Search for the cell housing the specified text and yield its (x, y) center coordinate. 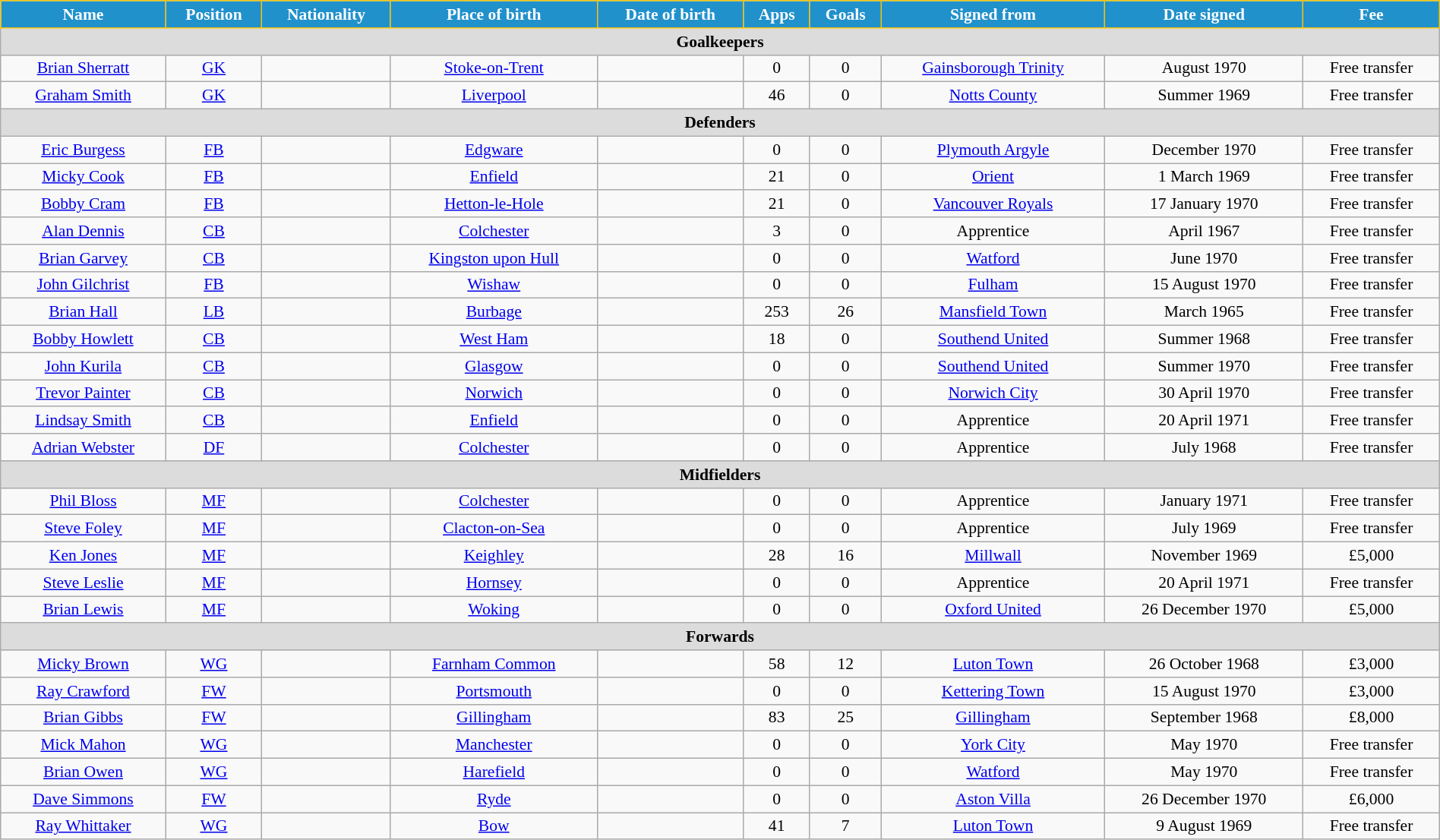
Gainsborough Trinity (993, 68)
Hornsey (494, 583)
Portsmouth (494, 691)
Ken Jones (84, 556)
Micky Brown (84, 664)
253 (776, 312)
26 October 1968 (1205, 664)
September 1968 (1205, 718)
Fulham (993, 285)
£8,000 (1372, 718)
46 (776, 96)
Edgware (494, 150)
Summer 1970 (1205, 366)
16 (845, 556)
August 1970 (1205, 68)
Place of birth (494, 14)
Woking (494, 610)
Brian Sherratt (84, 68)
Graham Smith (84, 96)
Goalkeepers (720, 42)
Orient (993, 177)
Mick Mahon (84, 745)
Ray Crawford (84, 691)
John Kurila (84, 366)
Ryde (494, 799)
January 1971 (1205, 501)
Date of birth (670, 14)
£6,000 (1372, 799)
John Gilchrist (84, 285)
12 (845, 664)
Summer 1969 (1205, 96)
41 (776, 826)
LB (213, 312)
Bobby Howlett (84, 339)
Burbage (494, 312)
26 (845, 312)
November 1969 (1205, 556)
Brian Owen (84, 772)
Bow (494, 826)
3 (776, 231)
28 (776, 556)
Oxford United (993, 610)
March 1965 (1205, 312)
Norwich (494, 393)
83 (776, 718)
25 (845, 718)
Trevor Painter (84, 393)
West Ham (494, 339)
Defenders (720, 123)
December 1970 (1205, 150)
18 (776, 339)
Hetton-le-Hole (494, 204)
9 August 1969 (1205, 826)
Midfielders (720, 475)
Lindsay Smith (84, 421)
Dave Simmons (84, 799)
Ray Whittaker (84, 826)
Bobby Cram (84, 204)
Signed from (993, 14)
Adrian Webster (84, 447)
Stoke-on-Trent (494, 68)
Wishaw (494, 285)
Millwall (993, 556)
DF (213, 447)
Brian Gibbs (84, 718)
1 March 1969 (1205, 177)
Harefield (494, 772)
Keighley (494, 556)
17 January 1970 (1205, 204)
Position (213, 14)
Brian Hall (84, 312)
July 1968 (1205, 447)
York City (993, 745)
Liverpool (494, 96)
Alan Dennis (84, 231)
Micky Cook (84, 177)
Aston Villa (993, 799)
Date signed (1205, 14)
Steve Foley (84, 529)
Norwich City (993, 393)
7 (845, 826)
Steve Leslie (84, 583)
Name (84, 14)
Kingston upon Hull (494, 258)
Kettering Town (993, 691)
Brian Garvey (84, 258)
Nationality (327, 14)
Mansfield Town (993, 312)
Manchester (494, 745)
Glasgow (494, 366)
Fee (1372, 14)
July 1969 (1205, 529)
Brian Lewis (84, 610)
June 1970 (1205, 258)
Plymouth Argyle (993, 150)
Vancouver Royals (993, 204)
58 (776, 664)
Clacton-on-Sea (494, 529)
April 1967 (1205, 231)
Notts County (993, 96)
30 April 1970 (1205, 393)
Goals (845, 14)
Farnham Common (494, 664)
Forwards (720, 637)
Eric Burgess (84, 150)
Apps (776, 14)
Phil Bloss (84, 501)
Summer 1968 (1205, 339)
